Return the (X, Y) coordinate for the center point of the cell that contains the specified text.  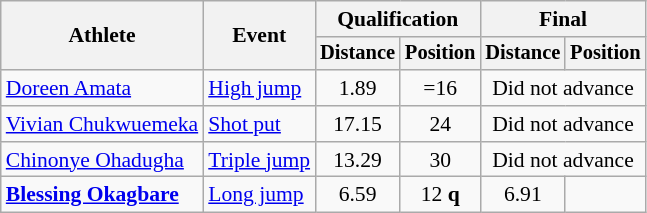
=16 (440, 88)
Blessing Okagbare (102, 195)
Triple jump (259, 160)
Chinonye Ohadugha (102, 160)
Athlete (102, 36)
1.89 (358, 88)
Vivian Chukwuemeka (102, 124)
Event (259, 36)
6.91 (522, 195)
Long jump (259, 195)
13.29 (358, 160)
Qualification (398, 19)
17.15 (358, 124)
High jump (259, 88)
Shot put (259, 124)
12 q (440, 195)
Doreen Amata (102, 88)
24 (440, 124)
30 (440, 160)
Final (562, 19)
6.59 (358, 195)
